Determine the (X, Y) coordinate at the center of the cell enclosing the given text.  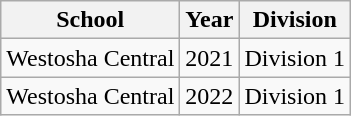
2021 (210, 58)
School (90, 20)
Year (210, 20)
2022 (210, 96)
Division (295, 20)
